Output the [x, y] coordinate of the center of the cell containing the given text.  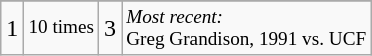
10 times [62, 28]
Most recent:Greg Grandison, 1991 vs. UCF [246, 28]
3 [110, 28]
1 [12, 28]
